For the text-containing cell, return its midpoint in (X, Y) coordinate format. 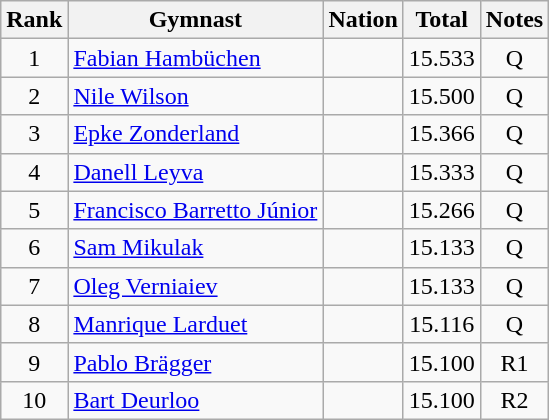
R1 (514, 362)
5 (34, 210)
Pablo Brägger (196, 362)
Nation (363, 20)
9 (34, 362)
Gymnast (196, 20)
Rank (34, 20)
10 (34, 400)
15.266 (442, 210)
Total (442, 20)
Nile Wilson (196, 96)
6 (34, 248)
Danell Leyva (196, 172)
Oleg Verniaiev (196, 286)
4 (34, 172)
7 (34, 286)
2 (34, 96)
Francisco Barretto Júnior (196, 210)
Notes (514, 20)
Epke Zonderland (196, 134)
8 (34, 324)
15.533 (442, 58)
Bart Deurloo (196, 400)
15.333 (442, 172)
15.366 (442, 134)
Fabian Hambüchen (196, 58)
Manrique Larduet (196, 324)
15.500 (442, 96)
1 (34, 58)
3 (34, 134)
Sam Mikulak (196, 248)
15.116 (442, 324)
R2 (514, 400)
